Locate the cell with the specified text and output its [x, y] center coordinate. 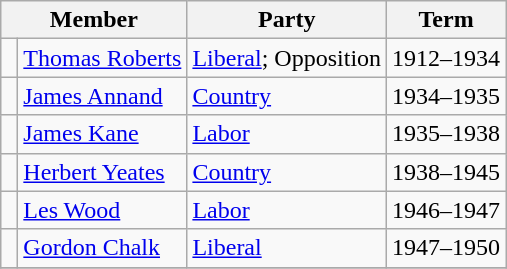
Party [287, 20]
Liberal; Opposition [287, 58]
1947–1950 [446, 248]
1938–1945 [446, 172]
James Kane [102, 134]
Herbert Yeates [102, 172]
1934–1935 [446, 96]
Les Wood [102, 210]
Term [446, 20]
1946–1947 [446, 210]
1935–1938 [446, 134]
Gordon Chalk [102, 248]
Thomas Roberts [102, 58]
Liberal [287, 248]
1912–1934 [446, 58]
James Annand [102, 96]
Member [94, 20]
